Determine the (x, y) coordinate at the center of the cell enclosing the given text.  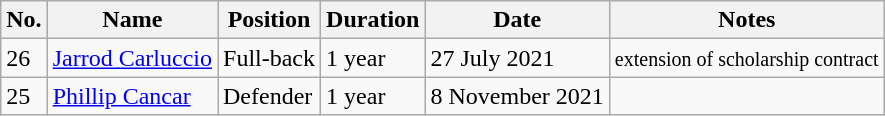
Jarrod Carluccio (132, 58)
extension of scholarship contract (746, 58)
Full-back (270, 58)
Date (517, 20)
Name (132, 20)
Position (270, 20)
Duration (373, 20)
27 July 2021 (517, 58)
25 (24, 96)
26 (24, 58)
Defender (270, 96)
No. (24, 20)
Notes (746, 20)
8 November 2021 (517, 96)
Phillip Cancar (132, 96)
